Search for the cell housing the specified text and yield its (X, Y) center coordinate. 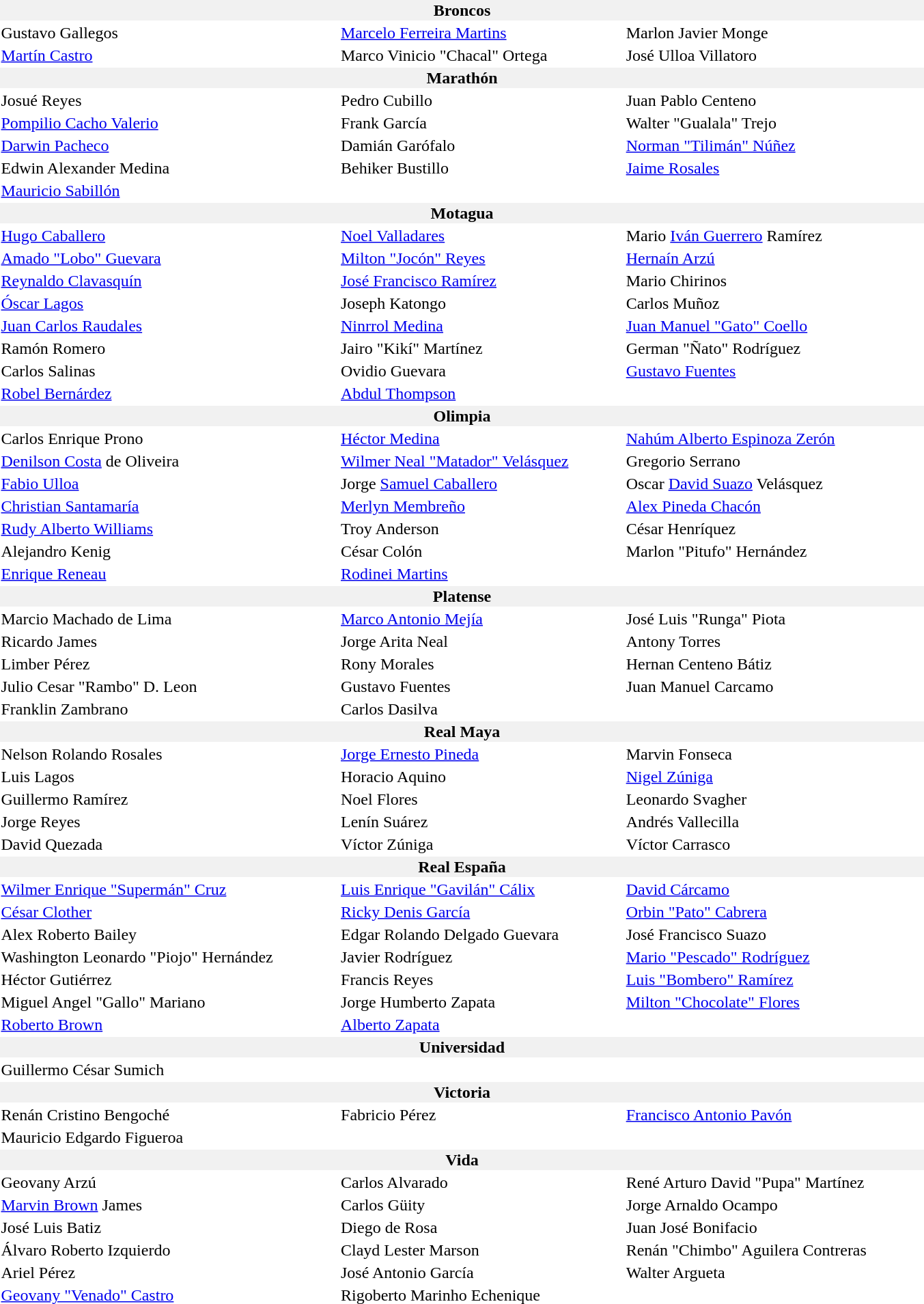
Walter Argueta (774, 1273)
Edgar Rolando Delgado Guevara (482, 934)
Juan José Bonifacio (774, 1227)
Alex Pineda Chacón (774, 506)
Alex Roberto Bailey (169, 934)
Pompilio Cacho Valerio (169, 123)
Milton "Chocolate" Flores (774, 1002)
Andrés Vallecilla (774, 822)
Rony Morales (482, 664)
Juan Pablo Centeno (774, 100)
Juan Manuel Carcamo (774, 686)
Jorge Arita Neal (482, 641)
Wilmer Neal "Matador" Velásquez (482, 461)
Julio Cesar "Rambo" D. Leon (169, 686)
José Luis "Runga" Piota (774, 619)
Ricardo James (169, 641)
Olimpia (462, 416)
Diego de Rosa (482, 1227)
Carlos Muñoz (774, 303)
Antony Torres (774, 641)
Clayd Lester Marson (482, 1250)
Norman "Tilimán" Núñez (774, 145)
José Francisco Suazo (774, 934)
José Ulloa Villatoro (774, 55)
Héctor Medina (482, 439)
Francis Reyes (482, 980)
Washington Leonardo "Piojo" Hernández (169, 957)
Carlos Güity (482, 1205)
Frank García (482, 123)
Marco Vinicio "Chacal" Ortega (482, 55)
Milton "Jocón" Reyes (482, 258)
Hugo Caballero (169, 236)
Merlyn Membreño (482, 506)
Robel Bernárdez (169, 393)
Reynaldo Clavasquín (169, 281)
David Quezada (169, 844)
David Cárcamo (774, 889)
Real España (462, 867)
Jorge Ernesto Pineda (482, 754)
Broncos (462, 10)
Lenín Suárez (482, 822)
Walter "Gualala" Trejo (774, 123)
Ramón Romero (169, 348)
Motagua (462, 213)
Amado "Lobo" Guevara (169, 258)
Fabio Ulloa (169, 484)
Platense (462, 596)
Nahúm Alberto Espinoza Zerón (774, 439)
Marvin Brown James (169, 1205)
Héctor Gutiérrez (169, 980)
César Henríquez (774, 529)
Carlos Salinas (169, 371)
Renán Cristino Bengoché (169, 1115)
Limber Pérez (169, 664)
Enrique Reneau (169, 574)
Óscar Lagos (169, 303)
Universidad (462, 1047)
Guillermo César Sumich (169, 1070)
César Clother (169, 912)
Christian Santamaría (169, 506)
Álvaro Roberto Izquierdo (169, 1250)
Noel Flores (482, 799)
Jorge Humberto Zapata (482, 1002)
Mauricio Edgardo Figueroa (169, 1137)
Horacio Aquino (482, 777)
Jorge Arnaldo Ocampo (774, 1205)
Marcio Machado de Lima (169, 619)
Vida (462, 1160)
Ariel Pérez (169, 1273)
Joseph Katongo (482, 303)
Marlon "Pitufo" Hernández (774, 551)
Geovany Arzú (169, 1182)
Fabricio Pérez (482, 1115)
Marco Antonio Mejía (482, 619)
Marcelo Ferreira Martins (482, 33)
Víctor Zúniga (482, 844)
Josué Reyes (169, 100)
Jaime Rosales (774, 168)
Carlos Enrique Prono (169, 439)
Real Maya (462, 732)
Renán "Chimbo" Aguilera Contreras (774, 1250)
Carlos Alvarado (482, 1182)
Ricky Denis García (482, 912)
Nigel Zúniga (774, 777)
Jairo "Kikí" Martínez (482, 348)
Ovidio Guevara (482, 371)
Denilson Costa de Oliveira (169, 461)
José Luis Batiz (169, 1227)
Troy Anderson (482, 529)
Mauricio Sabillón (169, 191)
Marlon Javier Monge (774, 33)
Leonardo Svagher (774, 799)
Oscar David Suazo Velásquez (774, 484)
Martín Castro (169, 55)
German "Ñato" Rodríguez (774, 348)
Gregorio Serrano (774, 461)
René Arturo David "Pupa" Martínez (774, 1182)
Marathón (462, 78)
Luis Enrique "Gavilán" Cálix (482, 889)
Ninrrol Medina (482, 326)
Jorge Reyes (169, 822)
José Antonio García (482, 1273)
José Francisco Ramírez (482, 281)
Javier Rodríguez (482, 957)
Juan Carlos Raudales (169, 326)
Mario "Pescado" Rodríguez (774, 957)
Victoria (462, 1092)
César Colón (482, 551)
Jorge Samuel Caballero (482, 484)
Rudy Alberto Williams (169, 529)
Luis Lagos (169, 777)
Francisco Antonio Pavón (774, 1115)
Luis "Bombero" Ramírez (774, 980)
Miguel Angel "Gallo" Mariano (169, 1002)
Hernan Centeno Bátiz (774, 664)
Guillermo Ramírez (169, 799)
Marvin Fonseca (774, 754)
Noel Valladares (482, 236)
Rodinei Martins (482, 574)
Damián Garófalo (482, 145)
Alberto Zapata (482, 1025)
Wilmer Enrique "Supermán" Cruz (169, 889)
Hernaín Arzú (774, 258)
Pedro Cubillo (482, 100)
Nelson Rolando Rosales (169, 754)
Gustavo Gallegos (169, 33)
Darwin Pacheco (169, 145)
Abdul Thompson (482, 393)
Juan Manuel "Gato" Coello (774, 326)
Franklin Zambrano (169, 709)
Behiker Bustillo (482, 168)
Orbin "Pato" Cabrera (774, 912)
Mario Iván Guerrero Ramírez (774, 236)
Víctor Carrasco (774, 844)
Roberto Brown (169, 1025)
Mario Chirinos (774, 281)
Alejandro Kenig (169, 551)
Carlos Dasilva (482, 709)
Edwin Alexander Medina (169, 168)
